Return the (x, y) coordinate for the center point of the cell that contains the specified text.  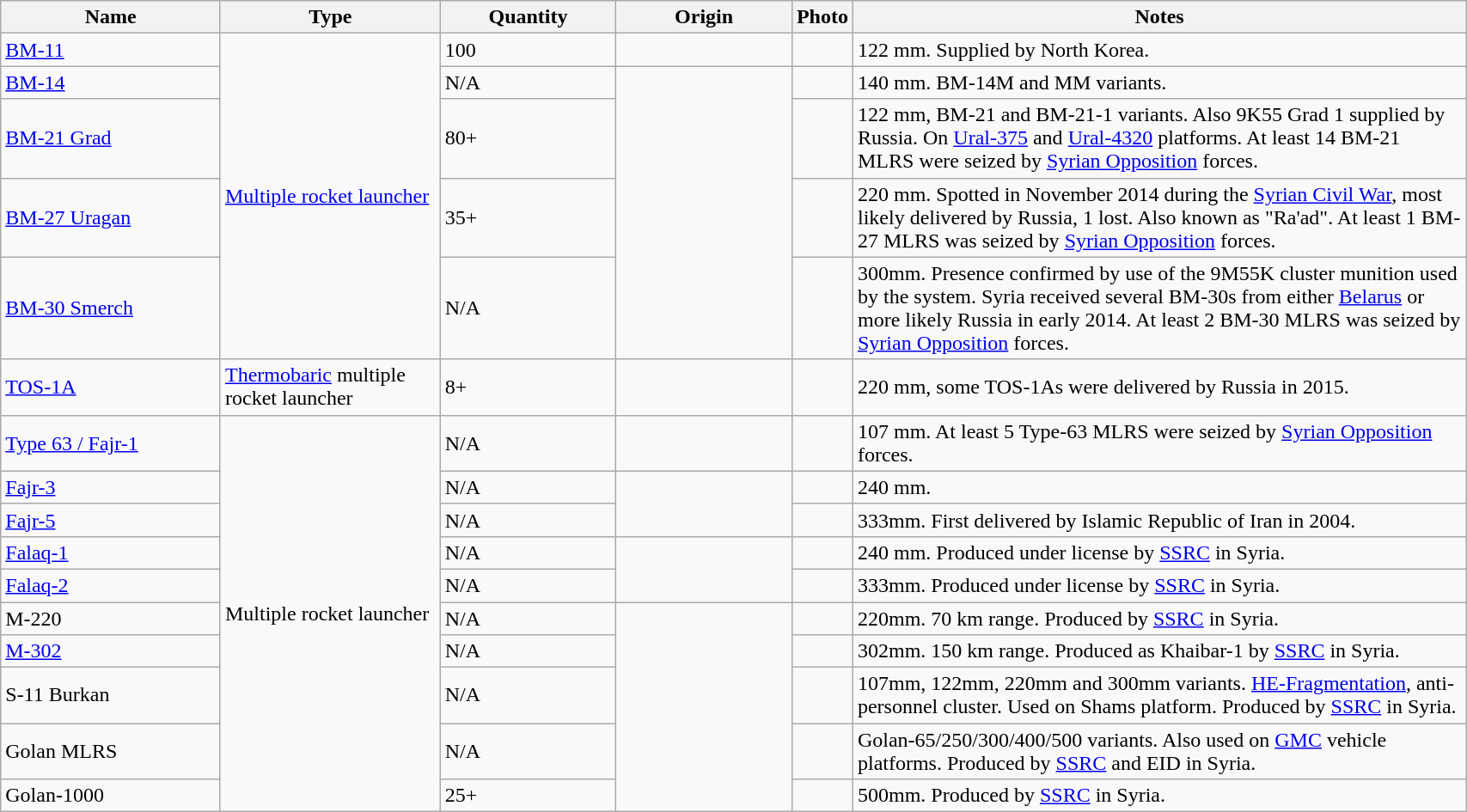
Notes (1158, 17)
Falaq-2 (111, 585)
Fajr-5 (111, 520)
333mm. First delivered by Islamic Republic of Iran in 2004. (1158, 520)
M-302 (111, 651)
TOS-1A (111, 387)
BM-11 (111, 50)
107mm, 122mm, 220mm and 300mm variants. HE-Fragmentation, anti-personnel cluster. Used on Shams platform. Produced by SSRC in Syria. (1158, 696)
220 mm, some TOS-1As were delivered by Russia in 2015. (1158, 387)
Falaq-1 (111, 553)
100 (528, 50)
107 mm. At least 5 Type-63 MLRS were seized by Syrian Opposition forces. (1158, 443)
BM-21 Grad (111, 138)
Type 63 / Fajr-1 (111, 443)
80+ (528, 138)
Name (111, 17)
Fajr-3 (111, 487)
240 mm. Produced under license by SSRC in Syria. (1158, 553)
S-11 Burkan (111, 696)
240 mm. (1158, 487)
333mm. Produced under license by SSRC in Syria. (1158, 585)
35+ (528, 217)
BM-27 Uragan (111, 217)
220mm. 70 km range. Produced by SSRC in Syria. (1158, 618)
BM-14 (111, 82)
Quantity (528, 17)
302mm. 150 km range. Produced as Khaibar-1 by SSRC in Syria. (1158, 651)
Golan-1000 (111, 796)
500mm. Produced by SSRC in Syria. (1158, 796)
Type (330, 17)
Golan MLRS (111, 751)
M-220 (111, 618)
Photo (822, 17)
Origin (705, 17)
8+ (528, 387)
Thermobaric multiple rocket launcher (330, 387)
140 mm. BM-14M and MM variants. (1158, 82)
BM-30 Smerch (111, 308)
25+ (528, 796)
Golan-65/250/300/400/500 variants. Also used on GMC vehicle platforms. Produced by SSRC and EID in Syria. (1158, 751)
122 mm. Supplied by North Korea. (1158, 50)
